Return (x, y) of the center of cell containing provided text 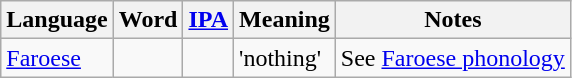
Faroese (57, 58)
Language (57, 20)
IPA (208, 20)
Notes (452, 20)
Meaning (285, 20)
See Faroese phonology (452, 58)
Word (148, 20)
'nothing' (285, 58)
